Output the [x, y] coordinate of the center of the cell containing the given text.  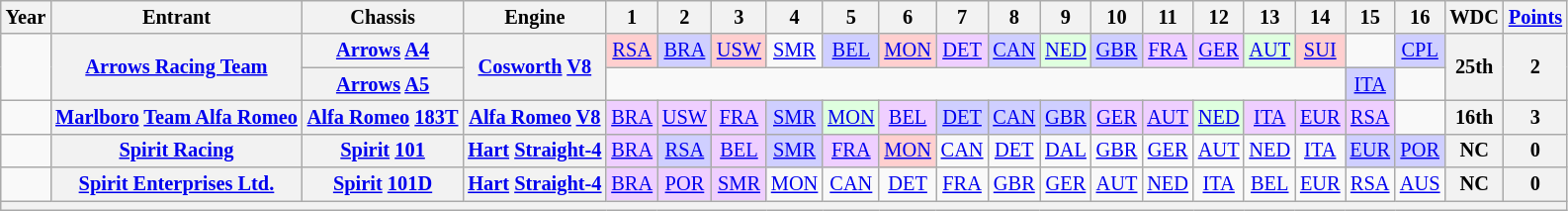
Spirit 101 [384, 151]
Year [26, 17]
13 [1269, 17]
16th [1474, 117]
SUI [1320, 51]
Spirit 101D [384, 184]
10 [1117, 17]
Points [1535, 17]
15 [1369, 17]
1 [632, 17]
6 [908, 17]
Spirit Enterprises Ltd. [176, 184]
Alfa Romeo V8 [534, 117]
7 [963, 17]
Entrant [176, 17]
Marlboro Team Alfa Romeo [176, 117]
16 [1420, 17]
12 [1219, 17]
Arrows A4 [384, 51]
Cosworth V8 [534, 67]
9 [1066, 17]
Arrows A5 [384, 84]
Alfa Romeo 183T [384, 117]
Chassis [384, 17]
CPL [1420, 51]
25th [1474, 67]
5 [850, 17]
Arrows Racing Team [176, 67]
WDC [1474, 17]
AUS [1420, 184]
4 [795, 17]
8 [1014, 17]
DAL [1066, 151]
Spirit Racing [176, 151]
Engine [534, 17]
11 [1168, 17]
14 [1320, 17]
